Provide the [x, y] coordinate of the cell's center where the given text is located.  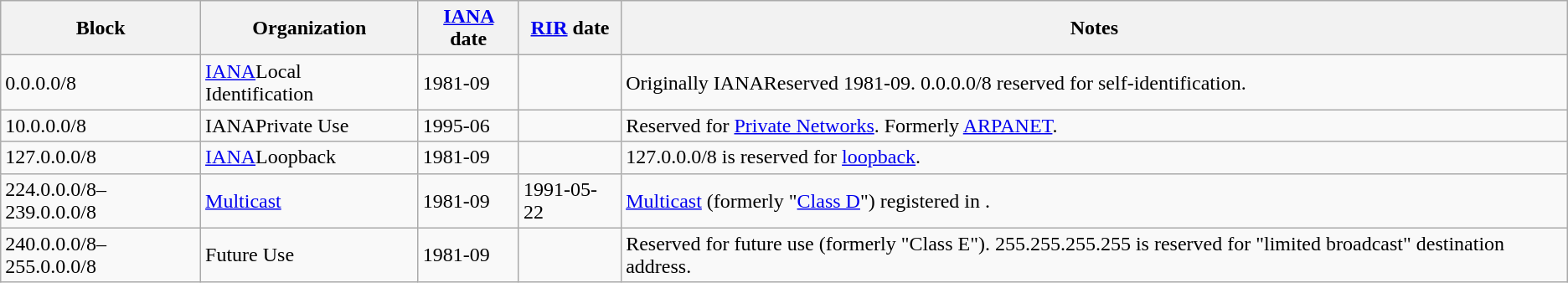
IANALoopback [310, 157]
Reserved for future use (formerly "Class E"). 255.255.255.255 is reserved for "limited broadcast" destination address. [1095, 255]
0.0.0.0/8 [101, 82]
Multicast [310, 201]
1991-05-22 [570, 201]
240.0.0.0/8–255.0.0.0/8 [101, 255]
224.0.0.0/8–239.0.0.0/8 [101, 201]
RIR date [570, 28]
1995-06 [468, 126]
Originally IANAReserved 1981-09. 0.0.0.0/8 reserved for self-identification. [1095, 82]
Future Use [310, 255]
127.0.0.0/8 is reserved for loopback. [1095, 157]
IANALocal Identification [310, 82]
Notes [1095, 28]
Multicast (formerly "Class D") registered in . [1095, 201]
Block [101, 28]
IANAPrivate Use [310, 126]
Reserved for Private Networks. Formerly ARPANET. [1095, 126]
10.0.0.0/8 [101, 126]
IANA date [468, 28]
Organization [310, 28]
127.0.0.0/8 [101, 157]
